Search for the cell housing the specified text and yield its (X, Y) center coordinate. 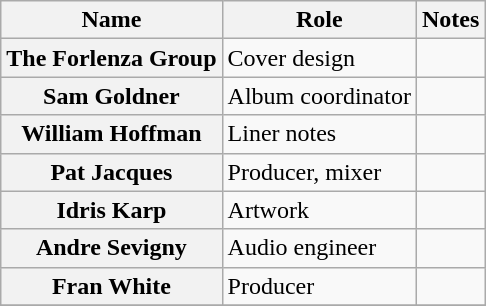
William Hoffman (112, 134)
Audio engineer (319, 248)
Name (112, 20)
Liner notes (319, 134)
Sam Goldner (112, 96)
Artwork (319, 210)
The Forlenza Group (112, 58)
Cover design (319, 58)
Album coordinator (319, 96)
Andre Sevigny (112, 248)
Pat Jacques (112, 172)
Producer, mixer (319, 172)
Fran White (112, 286)
Idris Karp (112, 210)
Notes (450, 20)
Producer (319, 286)
Role (319, 20)
